Return the (X, Y) coordinate for the center point of the cell that contains the specified text.  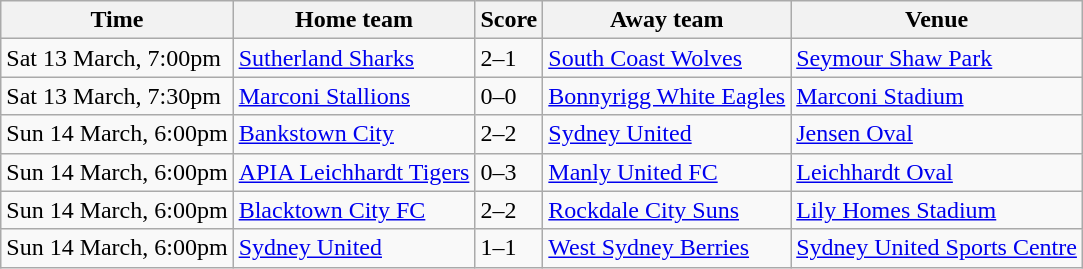
Bankstown City (354, 134)
APIA Leichhardt Tigers (354, 172)
0–3 (509, 172)
Rockdale City Suns (667, 210)
Sat 13 March, 7:30pm (117, 96)
0–0 (509, 96)
2–1 (509, 58)
Blacktown City FC (354, 210)
Away team (667, 20)
West Sydney Berries (667, 248)
Score (509, 20)
Sydney United Sports Centre (937, 248)
Leichhardt Oval (937, 172)
Venue (937, 20)
Sat 13 March, 7:00pm (117, 58)
Lily Homes Stadium (937, 210)
Seymour Shaw Park (937, 58)
Home team (354, 20)
Jensen Oval (937, 134)
Marconi Stadium (937, 96)
Manly United FC (667, 172)
1–1 (509, 248)
Marconi Stallions (354, 96)
Sutherland Sharks (354, 58)
South Coast Wolves (667, 58)
Bonnyrigg White Eagles (667, 96)
Time (117, 20)
